Determine the [X, Y] coordinate at the center of the cell enclosing the given text.  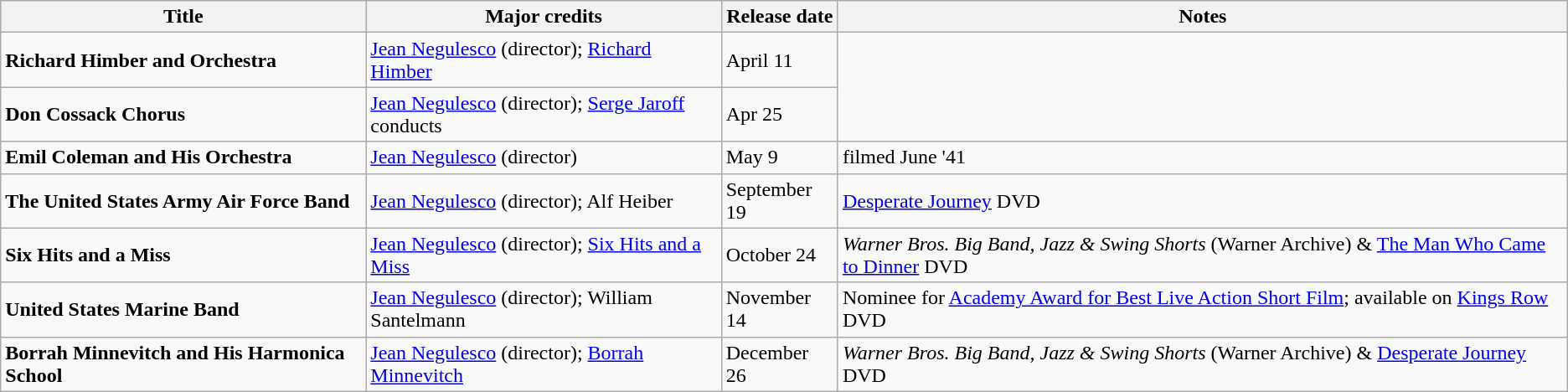
Borrah Minnevitch and His Harmonica School [183, 364]
filmed June '41 [1203, 157]
Six Hits and a Miss [183, 255]
May 9 [779, 157]
United States Marine Band [183, 310]
Jean Negulesco (director); William Santelmann [544, 310]
Don Cossack Chorus [183, 114]
Desperate Journey DVD [1203, 201]
Jean Negulesco (director); Alf Heiber [544, 201]
Release date [779, 17]
Jean Negulesco (director); Six Hits and a Miss [544, 255]
Jean Negulesco (director) [544, 157]
Nominee for Academy Award for Best Live Action Short Film; available on Kings Row DVD [1203, 310]
Warner Bros. Big Band, Jazz & Swing Shorts (Warner Archive) & The Man Who Came to Dinner DVD [1203, 255]
November 14 [779, 310]
The United States Army Air Force Band [183, 201]
September 19 [779, 201]
Emil Coleman and His Orchestra [183, 157]
Warner Bros. Big Band, Jazz & Swing Shorts (Warner Archive) & Desperate Journey DVD [1203, 364]
October 24 [779, 255]
Apr 25 [779, 114]
Jean Negulesco (director); Richard Himber [544, 60]
Title [183, 17]
Richard Himber and Orchestra [183, 60]
April 11 [779, 60]
Jean Negulesco (director); Borrah Minnevitch [544, 364]
December 26 [779, 364]
Jean Negulesco (director); Serge Jaroff conducts [544, 114]
Major credits [544, 17]
Notes [1203, 17]
